Capture the cell that displays the provided text and extract its [X, Y] central coordinate. 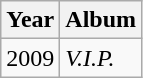
2009 [30, 58]
Year [30, 20]
Album [101, 20]
V.I.P. [101, 58]
